Detect which cell encompasses the target text, then output its [X, Y] center coordinate. 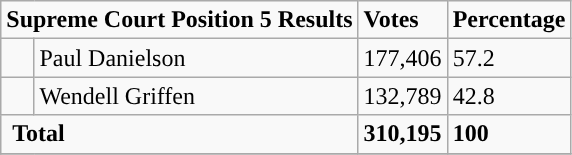
Votes [402, 20]
310,195 [402, 134]
Paul Danielson [196, 58]
57.2 [509, 58]
177,406 [402, 58]
132,789 [402, 96]
42.8 [509, 96]
Total [180, 134]
Percentage [509, 20]
Wendell Griffen [196, 96]
Supreme Court Position 5 Results [180, 20]
100 [509, 134]
